Scan for the cell matching the given text and deliver its [X, Y] coordinate at center. 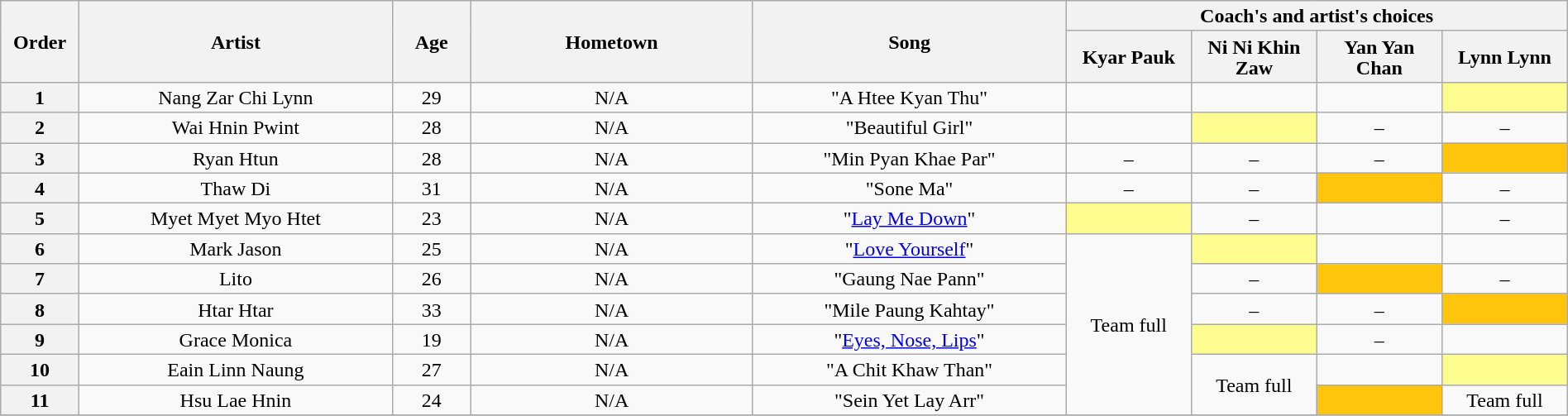
7 [40, 280]
Grace Monica [235, 339]
"Eyes, Nose, Lips" [910, 339]
"Love Yourself" [910, 248]
Htar Htar [235, 309]
Mark Jason [235, 248]
Ni Ni Khin Zaw [1255, 56]
"Lay Me Down" [910, 218]
Wai Hnin Pwint [235, 127]
23 [432, 218]
10 [40, 369]
"Mile Paung Kahtay" [910, 309]
"Min Pyan Khae Par" [910, 157]
Artist [235, 41]
19 [432, 339]
Hometown [612, 41]
Coach's and artist's choices [1317, 17]
1 [40, 98]
Yan Yan Chan [1379, 56]
5 [40, 218]
31 [432, 189]
25 [432, 248]
26 [432, 280]
33 [432, 309]
3 [40, 157]
Ryan Htun [235, 157]
2 [40, 127]
4 [40, 189]
8 [40, 309]
Nang Zar Chi Lynn [235, 98]
Myet Myet Myo Htet [235, 218]
Age [432, 41]
Song [910, 41]
24 [432, 400]
Lito [235, 280]
6 [40, 248]
Thaw Di [235, 189]
"Gaung Nae Pann" [910, 280]
Eain Linn Naung [235, 369]
"A Htee Kyan Thu" [910, 98]
"Sein Yet Lay Arr" [910, 400]
11 [40, 400]
29 [432, 98]
"Sone Ma" [910, 189]
"Beautiful Girl" [910, 127]
"A Chit Khaw Than" [910, 369]
9 [40, 339]
Kyar Pauk [1129, 56]
Hsu Lae Hnin [235, 400]
27 [432, 369]
Order [40, 41]
Lynn Lynn [1505, 56]
